Return the [X, Y] coordinate for the center point of the cell that contains the specified text.  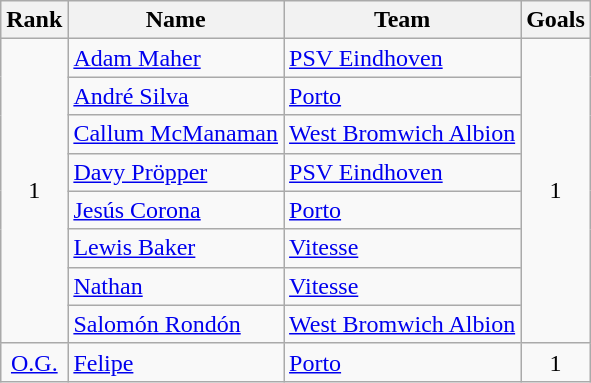
Name [176, 20]
Adam Maher [176, 58]
Nathan [176, 286]
Davy Pröpper [176, 172]
André Silva [176, 96]
Felipe [176, 362]
Salomón Rondón [176, 324]
Team [402, 20]
O.G. [34, 362]
Goals [556, 20]
Callum McManaman [176, 134]
Jesús Corona [176, 210]
Lewis Baker [176, 248]
Rank [34, 20]
